Search for the cell housing the specified text and yield its (x, y) center coordinate. 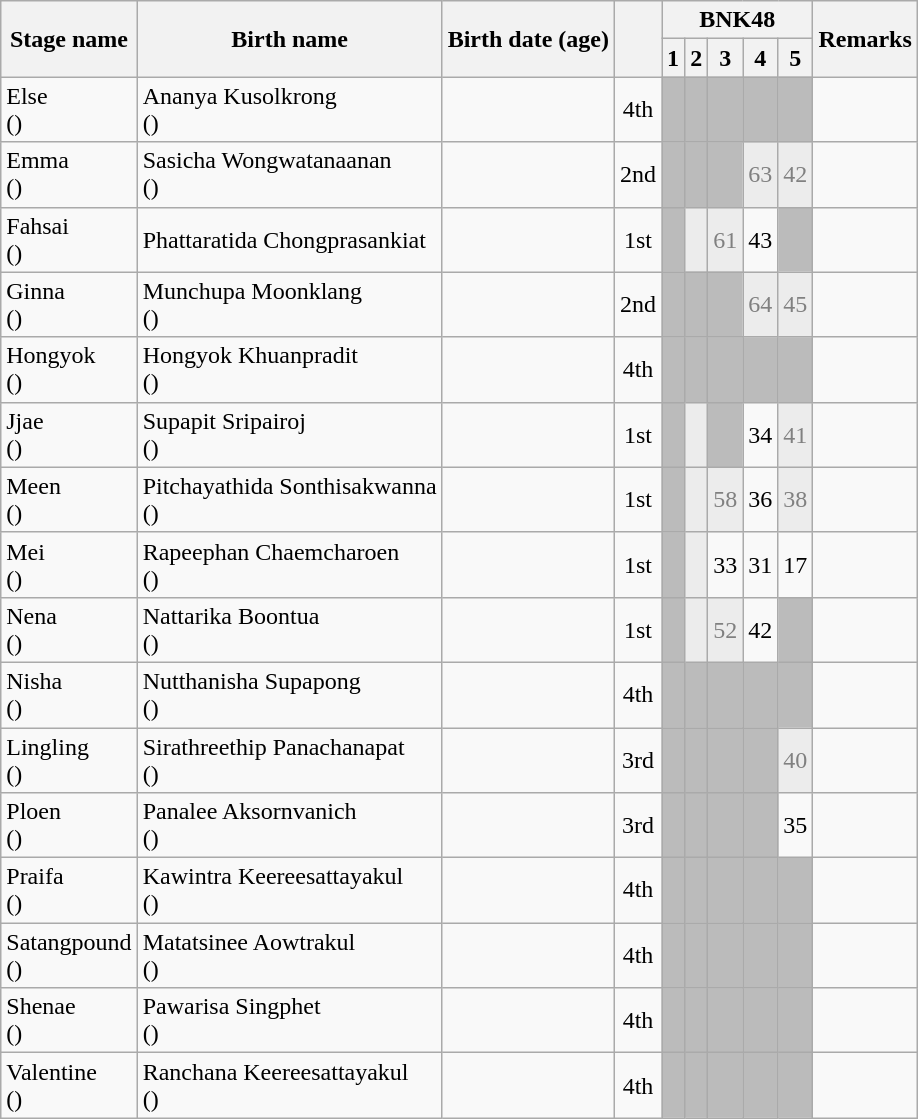
Else() (69, 110)
Munchupa Moonklang() (290, 304)
Nisha() (69, 694)
Emma() (69, 174)
2 (696, 58)
63 (760, 174)
Valentine() (69, 1086)
52 (726, 630)
Pawarisa Singphet() (290, 1020)
Lingling() (69, 760)
Sirathreethip Panachanapat() (290, 760)
36 (760, 500)
31 (760, 564)
1 (674, 58)
Praifa() (69, 890)
Nutthanisha Supapong() (290, 694)
Sasicha Wongwatanaanan() (290, 174)
Phattaratida Chongprasankiat (290, 240)
Remarks (865, 39)
38 (796, 500)
45 (796, 304)
Birth date (age) (528, 39)
Hongyok Khuanpradit() (290, 370)
58 (726, 500)
Ginna() (69, 304)
Kawintra Keereesattayakul() (290, 890)
4 (760, 58)
Ananya Kusolkrong() (290, 110)
BNK48 (738, 20)
40 (796, 760)
5 (796, 58)
35 (796, 826)
Nattarika Boontua() (290, 630)
Meen() (69, 500)
Satangpound() (69, 956)
Nena() (69, 630)
Fahsai() (69, 240)
43 (760, 240)
61 (726, 240)
Matatsinee Aowtrakul() (290, 956)
Ranchana Keereesattayakul() (290, 1086)
Rapeephan Chaemcharoen() (290, 564)
41 (796, 434)
Birth name (290, 39)
Pitchayathida Sonthisakwanna() (290, 500)
Hongyok() (69, 370)
Ploen() (69, 826)
Panalee Aksornvanich() (290, 826)
Shenae() (69, 1020)
Stage name (69, 39)
34 (760, 434)
64 (760, 304)
3 (726, 58)
17 (796, 564)
Supapit Sripairoj() (290, 434)
Jjae() (69, 434)
33 (726, 564)
Mei() (69, 564)
